From the cell containing the given text, extract its center point as (X, Y) coordinate. 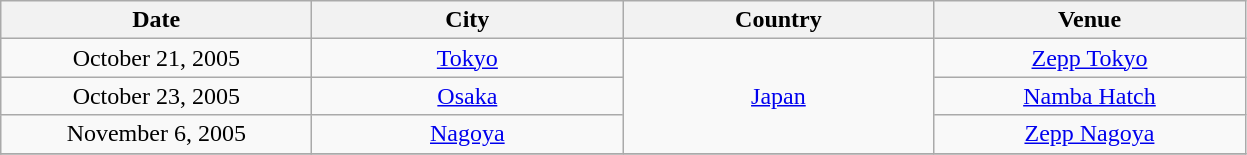
Zepp Nagoya (1090, 134)
Nagoya (468, 134)
October 21, 2005 (156, 58)
Tokyo (468, 58)
Venue (1090, 20)
City (468, 20)
Zepp Tokyo (1090, 58)
Namba Hatch (1090, 96)
October 23, 2005 (156, 96)
Country (778, 20)
Japan (778, 96)
November 6, 2005 (156, 134)
Osaka (468, 96)
Date (156, 20)
